Search for the cell housing the specified text and yield its [x, y] center coordinate. 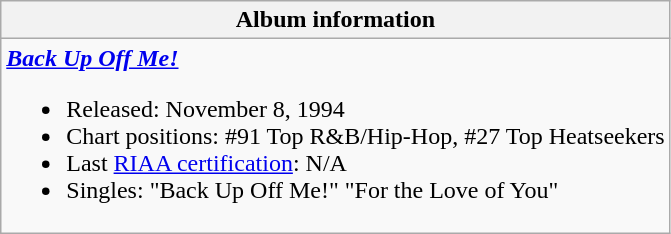
Album information [336, 20]
